Locate the cell with the specified text and output its [X, Y] center coordinate. 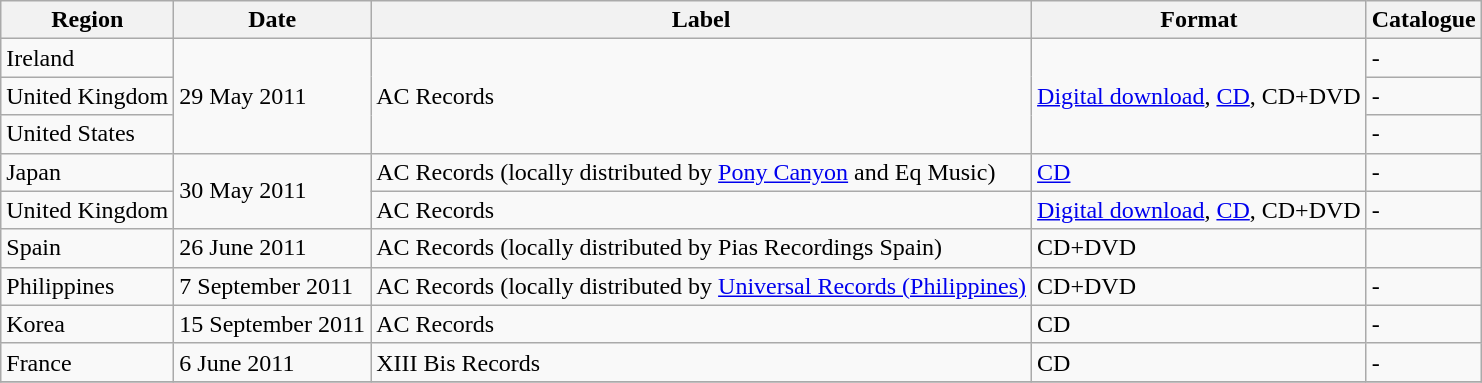
6 June 2011 [272, 362]
15 September 2011 [272, 324]
United States [88, 134]
Spain [88, 248]
AC Records (locally distributed by Universal Records (Philippines) [702, 286]
AC Records (locally distributed by Pias Recordings Spain) [702, 248]
7 September 2011 [272, 286]
Japan [88, 172]
Korea [88, 324]
Philippines [88, 286]
Catalogue [1424, 20]
Format [1200, 20]
Label [702, 20]
Ireland [88, 58]
Date [272, 20]
AC Records (locally distributed by Pony Canyon and Eq Music) [702, 172]
XIII Bis Records [702, 362]
France [88, 362]
Region [88, 20]
30 May 2011 [272, 191]
26 June 2011 [272, 248]
29 May 2011 [272, 96]
